Return (x, y) of the center of cell containing provided text 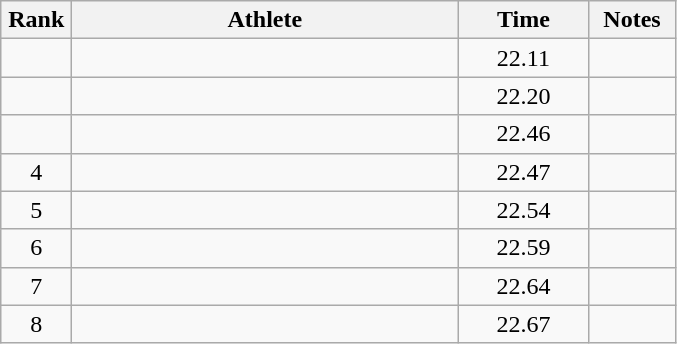
Rank (36, 20)
22.46 (524, 134)
22.67 (524, 324)
22.59 (524, 248)
Time (524, 20)
Athlete (265, 20)
22.47 (524, 172)
5 (36, 210)
22.11 (524, 58)
6 (36, 248)
7 (36, 286)
22.54 (524, 210)
8 (36, 324)
Notes (632, 20)
22.20 (524, 96)
22.64 (524, 286)
4 (36, 172)
